From the cell containing the given text, extract its center point as [X, Y] coordinate. 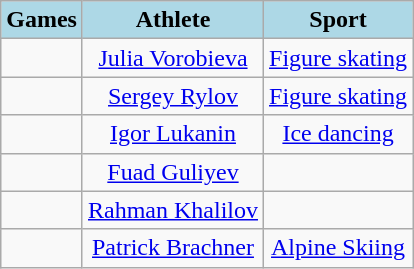
Games [42, 20]
Julia Vorobieva [172, 58]
Athlete [172, 20]
Rahman Khalilov [172, 210]
Sport [338, 20]
Igor Lukanin [172, 134]
Patrick Brachner [172, 248]
Alpine Skiing [338, 248]
Sergey Rylov [172, 96]
Fuad Guliyev [172, 172]
Ice dancing [338, 134]
